Identify which cell holds the provided text, then report its [X, Y] central coordinate. 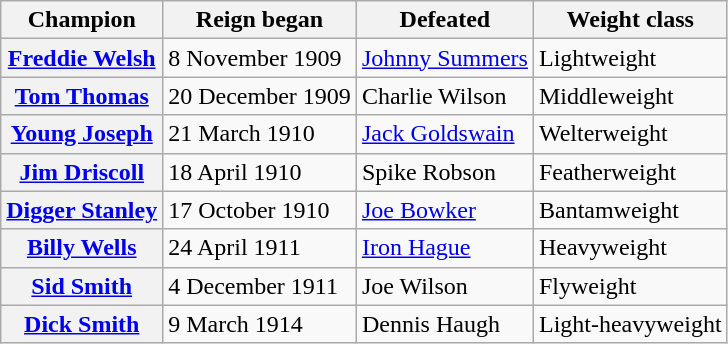
Dick Smith [82, 324]
Digger Stanley [82, 210]
Jack Goldswain [444, 134]
Weight class [630, 20]
Heavyweight [630, 248]
Joe Wilson [444, 286]
Light-heavyweight [630, 324]
4 December 1911 [260, 286]
Tom Thomas [82, 96]
Reign began [260, 20]
Welterweight [630, 134]
Freddie Welsh [82, 58]
Lightweight [630, 58]
Jim Driscoll [82, 172]
9 March 1914 [260, 324]
Defeated [444, 20]
Flyweight [630, 286]
8 November 1909 [260, 58]
21 March 1910 [260, 134]
18 April 1910 [260, 172]
Dennis Haugh [444, 324]
Bantamweight [630, 210]
Charlie Wilson [444, 96]
20 December 1909 [260, 96]
Billy Wells [82, 248]
24 April 1911 [260, 248]
Champion [82, 20]
Iron Hague [444, 248]
Young Joseph [82, 134]
17 October 1910 [260, 210]
Spike Robson [444, 172]
Joe Bowker [444, 210]
Middleweight [630, 96]
Johnny Summers [444, 58]
Featherweight [630, 172]
Sid Smith [82, 286]
